Output the (x, y) coordinate of the center of the cell containing the given text.  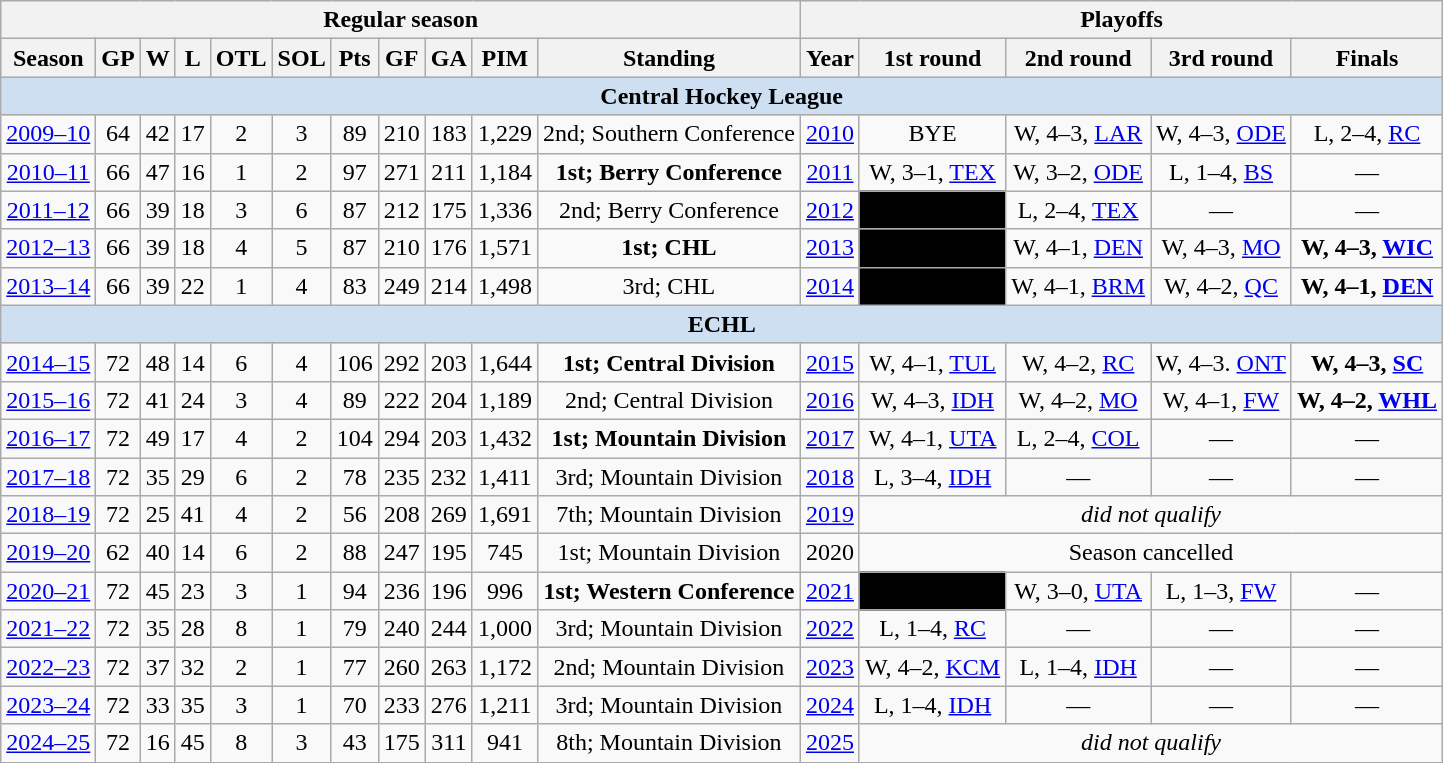
L, 2–4, COL (1078, 438)
L, 2–4, TEX (1078, 210)
244 (448, 629)
L (192, 58)
271 (402, 172)
1st; Western Conference (668, 591)
GP (118, 58)
233 (402, 705)
W, 3–2, ODE (1078, 172)
2nd; Mountain Division (668, 667)
1,691 (504, 515)
1,432 (504, 438)
1,411 (504, 477)
2018 (830, 477)
2023–24 (48, 705)
L, 1–3, FW (1222, 591)
276 (448, 705)
214 (448, 286)
88 (354, 553)
Playoffs (1121, 20)
L, 3–4, IDH (932, 477)
1,000 (504, 629)
2022 (830, 629)
1,336 (504, 210)
1,172 (504, 667)
7th; Mountain Division (668, 515)
2025 (830, 743)
240 (402, 629)
1,498 (504, 286)
222 (402, 400)
W, 4–3, LAR (1078, 134)
292 (402, 362)
40 (158, 553)
1st round (932, 58)
196 (448, 591)
2023 (830, 667)
2018–19 (48, 515)
79 (354, 629)
2009–10 (48, 134)
PIM (504, 58)
1,189 (504, 400)
70 (354, 705)
2010–11 (48, 172)
23 (192, 591)
W, 4–3. ONT (1222, 362)
W (158, 58)
106 (354, 362)
Pts (354, 58)
W, 4–2, QC (1222, 286)
2011–12 (48, 210)
OTL (241, 58)
195 (448, 553)
W, 4–3, SC (1366, 362)
176 (448, 248)
212 (402, 210)
294 (402, 438)
269 (448, 515)
28 (192, 629)
2015–16 (48, 400)
2019 (830, 515)
2020 (830, 553)
1,184 (504, 172)
94 (354, 591)
L, 1–4, RC (932, 629)
GA (448, 58)
2013 (830, 248)
22 (192, 286)
8th; Mountain Division (668, 743)
Central Hockey League (722, 96)
1,571 (504, 248)
2013–14 (48, 286)
1,644 (504, 362)
2021 (830, 591)
Year (830, 58)
941 (504, 743)
42 (158, 134)
L, 1–4, BS (1222, 172)
64 (118, 134)
2024 (830, 705)
97 (354, 172)
56 (354, 515)
Regular season (401, 20)
5 (302, 248)
W, 4–1, UTA (932, 438)
2nd round (1078, 58)
W, 4–3, WIC (1366, 248)
Standing (668, 58)
2016 (830, 400)
47 (158, 172)
W, 3–0, UTA (1078, 591)
2016–17 (48, 438)
996 (504, 591)
W, 4–1, TUL (932, 362)
2024–25 (48, 743)
236 (402, 591)
BYE (932, 134)
2014 (830, 286)
SOL (302, 58)
Season (48, 58)
2nd; Southern Conference (668, 134)
247 (402, 553)
1,211 (504, 705)
24 (192, 400)
1st; Berry Conference (668, 172)
211 (448, 172)
2015 (830, 362)
W, 4–3, ODE (1222, 134)
2019–20 (48, 553)
260 (402, 667)
W, 3–1, TEX (932, 172)
49 (158, 438)
GF (402, 58)
43 (354, 743)
L, 2–4, RC (1366, 134)
83 (354, 286)
2017–18 (48, 477)
1st; CHL (668, 248)
235 (402, 477)
Season cancelled (1150, 553)
2012 (830, 210)
311 (448, 743)
2022–23 (48, 667)
204 (448, 400)
1st; Central Division (668, 362)
W, 4–1, BRM (1078, 286)
745 (504, 553)
48 (158, 362)
263 (448, 667)
W, 4–2, MO (1078, 400)
208 (402, 515)
W, 4–1, FW (1222, 400)
2nd; Berry Conference (668, 210)
232 (448, 477)
2014–15 (48, 362)
25 (158, 515)
37 (158, 667)
Finals (1366, 58)
1,229 (504, 134)
W, 4–2, KCM (932, 667)
62 (118, 553)
78 (354, 477)
2nd; Central Division (668, 400)
2021–22 (48, 629)
29 (192, 477)
3rd; CHL (668, 286)
W, 4–3, IDH (932, 400)
ECHL (722, 324)
33 (158, 705)
249 (402, 286)
W, 4–2, RC (1078, 362)
2017 (830, 438)
W, 4–3, MO (1222, 248)
2010 (830, 134)
3rd round (1222, 58)
W, 4–2, WHL (1366, 400)
32 (192, 667)
2020–21 (48, 591)
77 (354, 667)
183 (448, 134)
2011 (830, 172)
104 (354, 438)
2012–13 (48, 248)
